Locate the cell with the specified text and output its [X, Y] center coordinate. 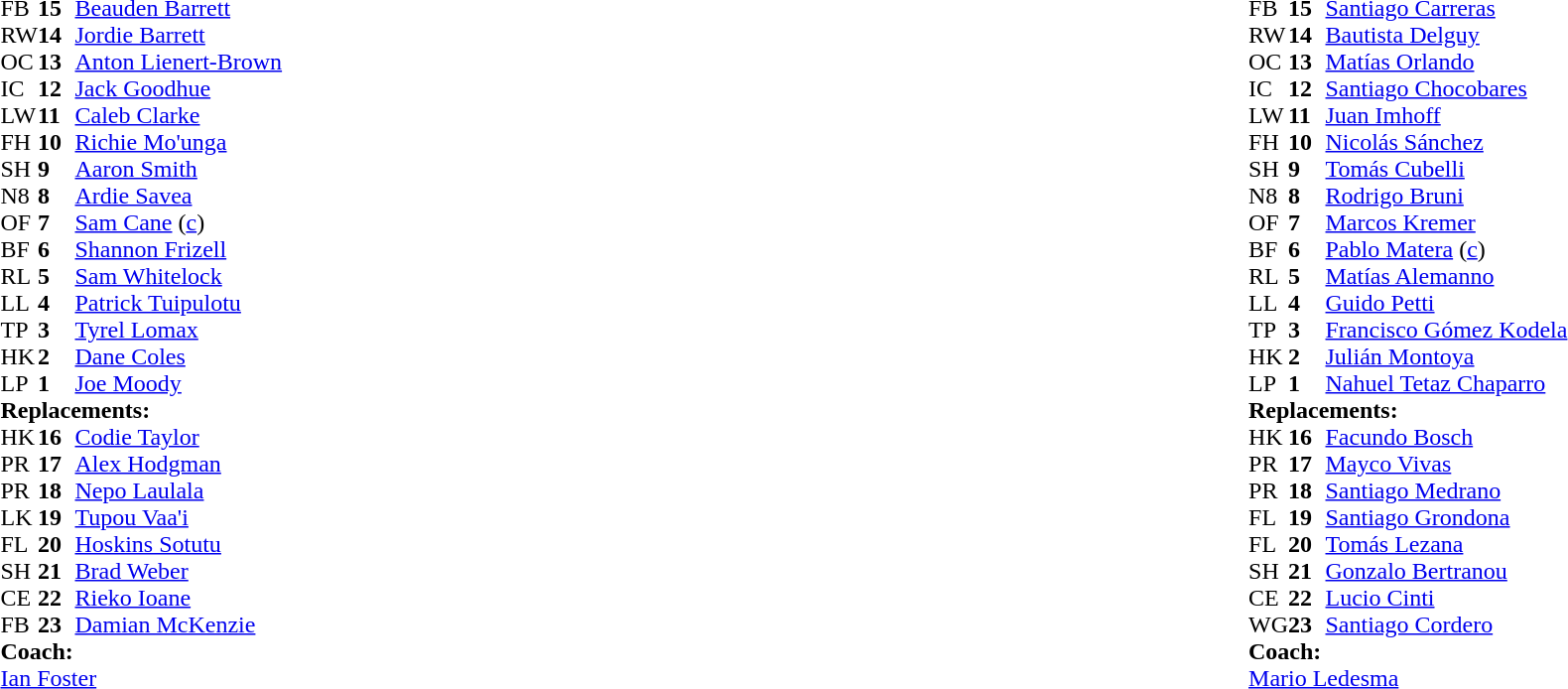
Dane Coles [179, 357]
Nepo Laulala [179, 490]
Patrick Tuipulotu [179, 304]
WG [1268, 625]
Nicolás Sánchez [1447, 143]
Damian McKenzie [179, 625]
Marcos Kremer [1447, 222]
Lucio Cinti [1447, 598]
Tyrel Lomax [179, 330]
Nahuel Tetaz Chaparro [1447, 383]
Santiago Medrano [1447, 490]
Anton Lienert-Brown [179, 62]
Francisco Gómez Kodela [1447, 330]
Santiago Chocobares [1447, 89]
Facundo Bosch [1447, 437]
Matías Alemanno [1447, 276]
Mayco Vivas [1447, 465]
Caleb Clarke [179, 115]
Julián Montoya [1447, 357]
FB [19, 625]
Rieko Ioane [179, 598]
Matías Orlando [1447, 62]
Gonzalo Bertranou [1447, 572]
Juan Imhoff [1447, 115]
Jordie Barrett [179, 36]
Santiago Cordero [1447, 625]
Tupou Vaa'i [179, 518]
Guido Petti [1447, 304]
Pablo Matera (c) [1447, 250]
Sam Whitelock [179, 276]
LK [19, 518]
Sam Cane (c) [179, 222]
Alex Hodgman [179, 465]
Richie Mo'unga [179, 143]
Santiago Grondona [1447, 518]
Joe Moody [179, 383]
Codie Taylor [179, 437]
Brad Weber [179, 572]
Tomás Lezana [1447, 544]
Hoskins Sotutu [179, 544]
Tomás Cubelli [1447, 169]
Bautista Delguy [1447, 36]
Shannon Frizell [179, 250]
Jack Goodhue [179, 89]
Ardie Savea [179, 197]
Aaron Smith [179, 169]
Rodrigo Bruni [1447, 197]
